For the text-containing cell, return its midpoint in [X, Y] coordinate format. 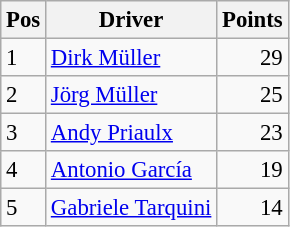
Driver [132, 20]
23 [252, 133]
14 [252, 208]
Jörg Müller [132, 95]
Pos [24, 20]
19 [252, 170]
Points [252, 20]
2 [24, 95]
Gabriele Tarquini [132, 208]
1 [24, 58]
3 [24, 133]
5 [24, 208]
Dirk Müller [132, 58]
4 [24, 170]
Antonio García [132, 170]
29 [252, 58]
Andy Priaulx [132, 133]
25 [252, 95]
